Provide the (X, Y) coordinate of the cell's center where the given text is located.  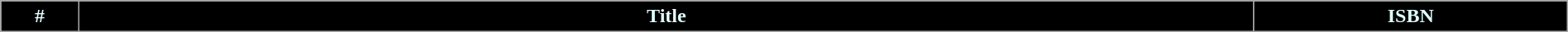
# (40, 16)
Title (667, 16)
ISBN (1411, 16)
